Extract the [x, y] coordinate from the center of the cell holding the provided text.  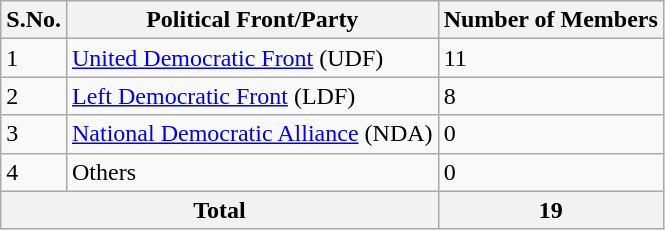
19 [550, 210]
Number of Members [550, 20]
S.No. [34, 20]
11 [550, 58]
3 [34, 134]
2 [34, 96]
United Democratic Front (UDF) [252, 58]
National Democratic Alliance (NDA) [252, 134]
Political Front/Party [252, 20]
8 [550, 96]
Left Democratic Front (LDF) [252, 96]
Others [252, 172]
1 [34, 58]
4 [34, 172]
Total [220, 210]
